Detect which cell encompasses the target text, then output its [X, Y] center coordinate. 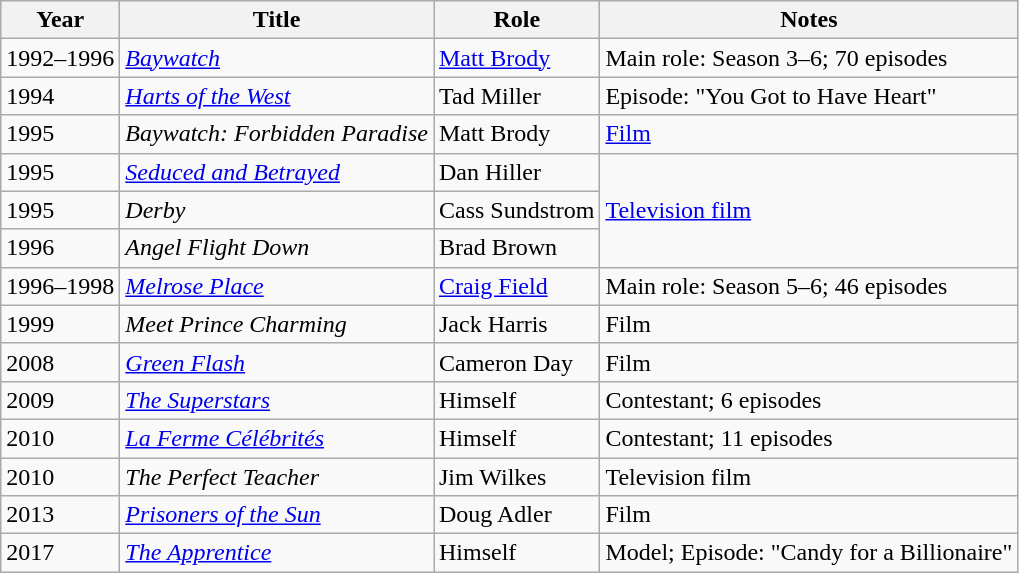
2013 [60, 515]
Dan Hiller [517, 172]
Baywatch [277, 58]
Melrose Place [277, 286]
Prisoners of the Sun [277, 515]
1996–1998 [60, 286]
Episode: "You Got to Have Heart" [809, 96]
Meet Prince Charming [277, 324]
Contestant; 11 episodes [809, 438]
Angel Flight Down [277, 248]
1996 [60, 248]
Derby [277, 210]
Green Flash [277, 362]
Craig Field [517, 286]
La Ferme Célébrités [277, 438]
2017 [60, 553]
Contestant; 6 episodes [809, 400]
2008 [60, 362]
Cass Sundstrom [517, 210]
1999 [60, 324]
Role [517, 20]
Brad Brown [517, 248]
The Perfect Teacher [277, 477]
Year [60, 20]
2009 [60, 400]
Model; Episode: "Candy for a Billionaire" [809, 553]
1994 [60, 96]
Title [277, 20]
Notes [809, 20]
The Apprentice [277, 553]
Doug Adler [517, 515]
1992–1996 [60, 58]
Harts of the West [277, 96]
Main role: Season 5–6; 46 episodes [809, 286]
Jim Wilkes [517, 477]
The Superstars [277, 400]
Jack Harris [517, 324]
Seduced and Betrayed [277, 172]
Baywatch: Forbidden Paradise [277, 134]
Tad Miller [517, 96]
Main role: Season 3–6; 70 episodes [809, 58]
Cameron Day [517, 362]
